Determine the (X, Y) coordinate at the center of the cell enclosing the given text.  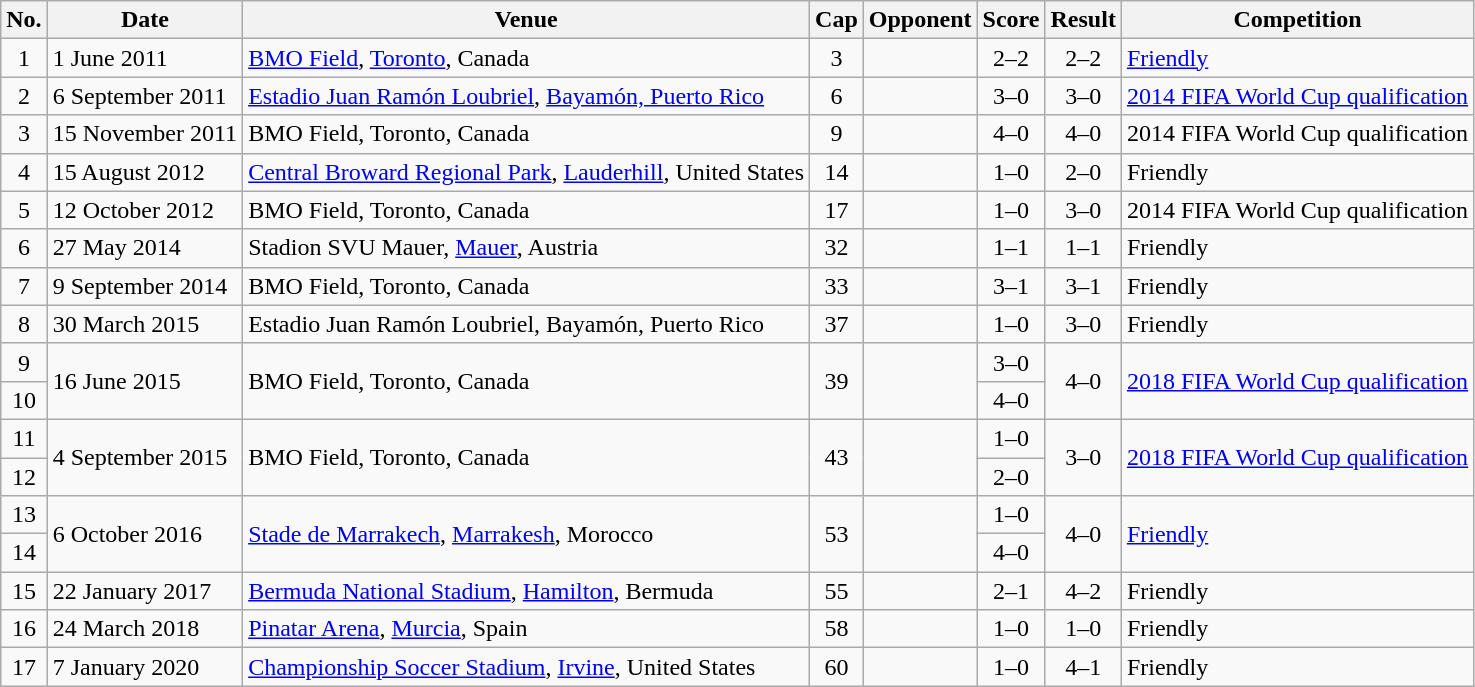
7 January 2020 (144, 667)
Cap (837, 20)
1 June 2011 (144, 58)
11 (24, 438)
2–1 (1011, 591)
Competition (1297, 20)
24 March 2018 (144, 629)
1 (24, 58)
Date (144, 20)
No. (24, 20)
22 January 2017 (144, 591)
4–2 (1083, 591)
16 June 2015 (144, 381)
6 September 2011 (144, 96)
15 November 2011 (144, 134)
9 September 2014 (144, 286)
Stade de Marrakech, Marrakesh, Morocco (526, 534)
15 (24, 591)
33 (837, 286)
4–1 (1083, 667)
Championship Soccer Stadium, Irvine, United States (526, 667)
13 (24, 515)
Stadion SVU Mauer, Mauer, Austria (526, 248)
10 (24, 400)
58 (837, 629)
60 (837, 667)
30 March 2015 (144, 324)
16 (24, 629)
Venue (526, 20)
2 (24, 96)
6 October 2016 (144, 534)
Bermuda National Stadium, Hamilton, Bermuda (526, 591)
12 (24, 477)
32 (837, 248)
27 May 2014 (144, 248)
43 (837, 457)
Result (1083, 20)
8 (24, 324)
Score (1011, 20)
Pinatar Arena, Murcia, Spain (526, 629)
4 September 2015 (144, 457)
7 (24, 286)
4 (24, 172)
12 October 2012 (144, 210)
55 (837, 591)
5 (24, 210)
15 August 2012 (144, 172)
Central Broward Regional Park, Lauderhill, United States (526, 172)
Opponent (920, 20)
39 (837, 381)
53 (837, 534)
37 (837, 324)
